Scan for the cell matching the given text and deliver its (x, y) coordinate at center. 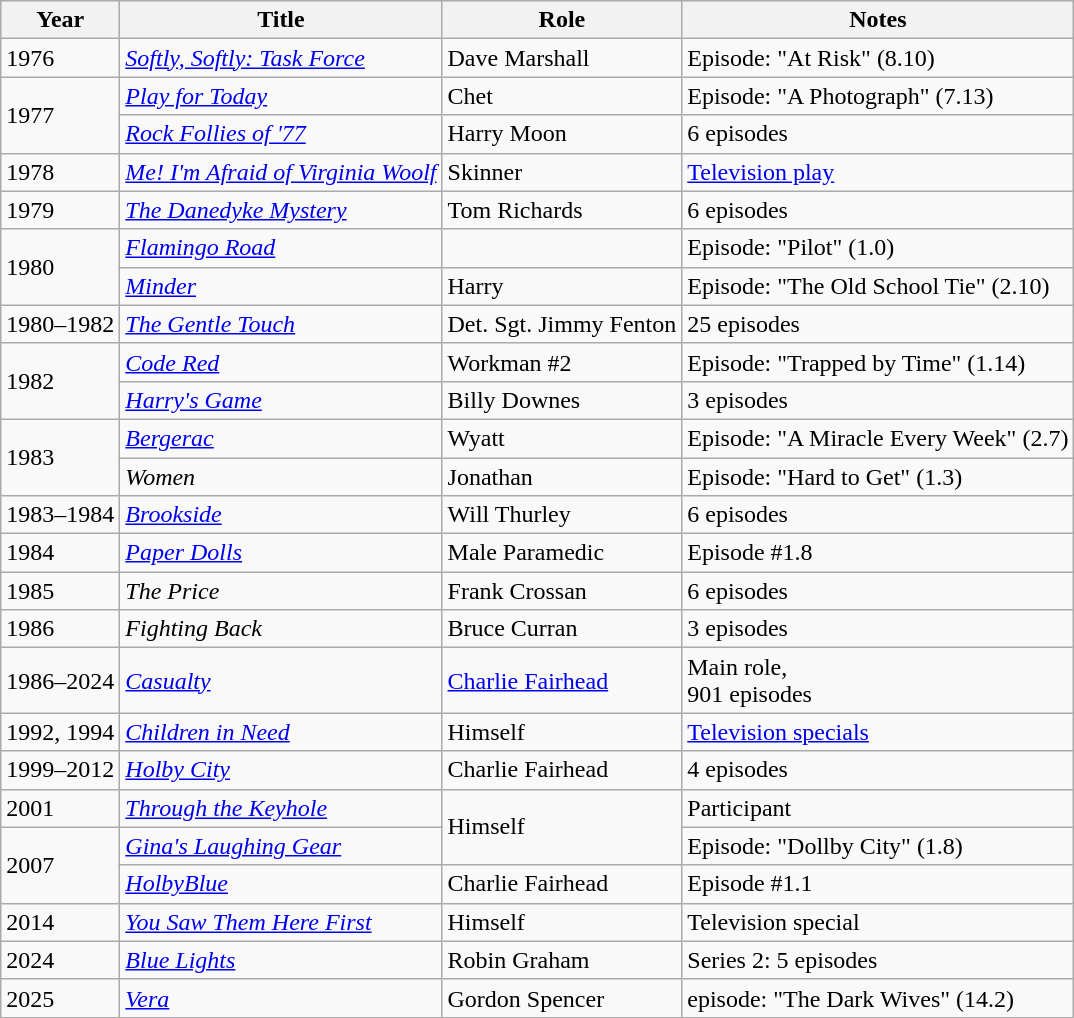
Billy Downes (562, 400)
Episode: "At Risk" (8.10) (878, 58)
1976 (60, 58)
Jonathan (562, 477)
Workman #2 (562, 362)
4 episodes (878, 770)
Harry (562, 286)
2024 (60, 960)
Fighting Back (281, 629)
The Gentle Touch (281, 324)
Frank Crossan (562, 591)
Harry's Game (281, 400)
1992, 1994 (60, 732)
Gina's Laughing Gear (281, 846)
Through the Keyhole (281, 808)
Women (281, 477)
Code Red (281, 362)
2025 (60, 998)
Notes (878, 20)
1983–1984 (60, 515)
1999–2012 (60, 770)
1982 (60, 381)
Male Paramedic (562, 553)
1979 (60, 210)
Chet (562, 96)
1986–2024 (60, 680)
Wyatt (562, 438)
Episode: "A Miracle Every Week" (2.7) (878, 438)
Episode: "A Photograph" (7.13) (878, 96)
1983 (60, 457)
1985 (60, 591)
Play for Today (281, 96)
Episode #1.1 (878, 884)
Episode #1.8 (878, 553)
Children in Need (281, 732)
Television specials (878, 732)
1986 (60, 629)
Television special (878, 922)
2001 (60, 808)
1984 (60, 553)
Rock Follies of '77 (281, 134)
25 episodes (878, 324)
Robin Graham (562, 960)
episode: "The Dark Wives" (14.2) (878, 998)
Holby City (281, 770)
The Price (281, 591)
Minder (281, 286)
Harry Moon (562, 134)
2014 (60, 922)
Episode: "The Old School Tie" (2.10) (878, 286)
Series 2: 5 episodes (878, 960)
Flamingo Road (281, 248)
Me! I'm Afraid of Virginia Woolf (281, 172)
Main role,901 episodes (878, 680)
Gordon Spencer (562, 998)
Paper Dolls (281, 553)
Softly, Softly: Task Force (281, 58)
Brookside (281, 515)
Episode: "Hard to Get" (1.3) (878, 477)
Episode: "Trapped by Time" (1.14) (878, 362)
Title (281, 20)
1980 (60, 267)
Casualty (281, 680)
Episode: "Dollby City" (1.8) (878, 846)
Vera (281, 998)
Blue Lights (281, 960)
Year (60, 20)
1978 (60, 172)
1977 (60, 115)
The Danedyke Mystery (281, 210)
Television play (878, 172)
Participant (878, 808)
Det. Sgt. Jimmy Fenton (562, 324)
1980–1982 (60, 324)
Dave Marshall (562, 58)
Skinner (562, 172)
Episode: "Pilot" (1.0) (878, 248)
Role (562, 20)
Tom Richards (562, 210)
Bergerac (281, 438)
HolbyBlue (281, 884)
You Saw Them Here First (281, 922)
Will Thurley (562, 515)
2007 (60, 865)
Bruce Curran (562, 629)
